Determine the [X, Y] coordinate at the center of the cell enclosing the given text.  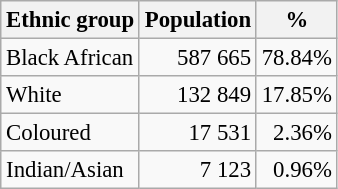
0.96% [296, 170]
Indian/Asian [70, 170]
Population [198, 20]
17.85% [296, 95]
% [296, 20]
Coloured [70, 133]
78.84% [296, 58]
White [70, 95]
Ethnic group [70, 20]
7 123 [198, 170]
Black African [70, 58]
17 531 [198, 133]
2.36% [296, 133]
132 849 [198, 95]
587 665 [198, 58]
